Capture the cell that displays the provided text and extract its (x, y) central coordinate. 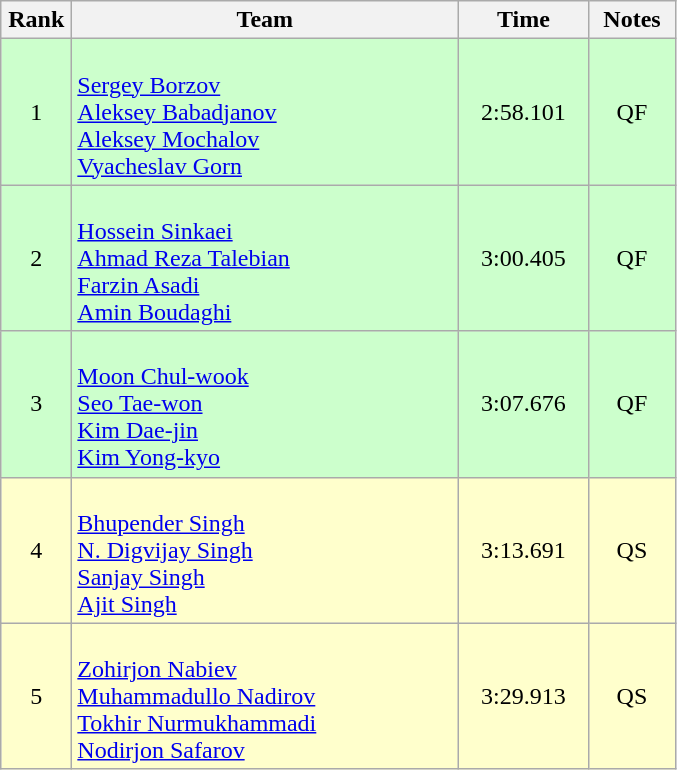
2:58.101 (524, 112)
Team (265, 20)
Sergey BorzovAleksey BabadjanovAleksey MochalovVyacheslav Gorn (265, 112)
2 (36, 258)
5 (36, 696)
1 (36, 112)
Hossein SinkaeiAhmad Reza TalebianFarzin AsadiAmin Boudaghi (265, 258)
3 (36, 404)
3:07.676 (524, 404)
3:29.913 (524, 696)
Moon Chul-wookSeo Tae-wonKim Dae-jinKim Yong-kyo (265, 404)
4 (36, 550)
Bhupender SinghN. Digvijay SinghSanjay SinghAjit Singh (265, 550)
3:00.405 (524, 258)
Notes (632, 20)
Rank (36, 20)
Time (524, 20)
3:13.691 (524, 550)
Zohirjon NabievMuhammadullo NadirovTokhir NurmukhammadiNodirjon Safarov (265, 696)
